For the text-containing cell, return its midpoint in [x, y] coordinate format. 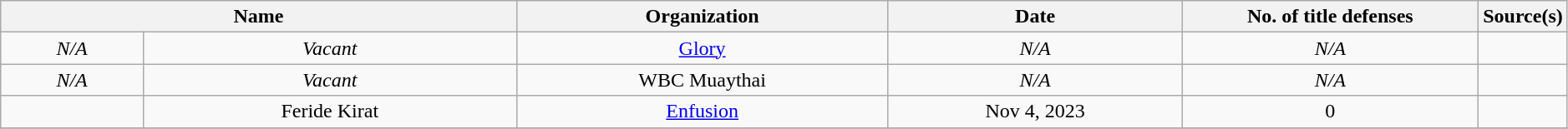
Nov 4, 2023 [1035, 112]
Glory [702, 48]
Feride Kirat [329, 112]
Enfusion [702, 112]
Name [259, 17]
No. of title defenses [1330, 17]
0 [1330, 112]
Date [1035, 17]
WBC Muaythai [702, 80]
Source(s) [1524, 17]
Organization [702, 17]
